Search for the cell housing the specified text and yield its (x, y) center coordinate. 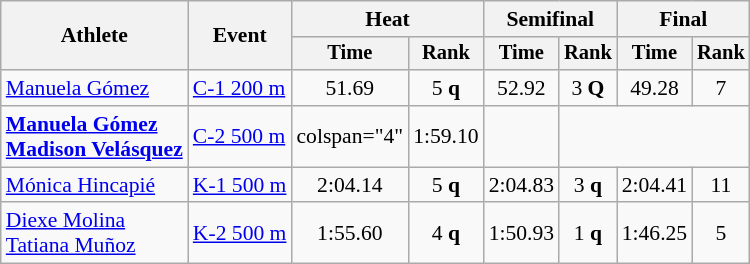
1:50.93 (522, 234)
Mónica Hincapié (94, 185)
1:59.10 (446, 136)
7 (721, 88)
C-2 500 m (240, 136)
K-2 500 m (240, 234)
2:04.83 (522, 185)
1:55.60 (350, 234)
Manuela GómezMadison Velásquez (94, 136)
1 q (588, 234)
colspan="4" (350, 136)
4 q (446, 234)
K-1 500 m (240, 185)
52.92 (522, 88)
2:04.14 (350, 185)
11 (721, 185)
Manuela Gómez (94, 88)
Final (684, 19)
Heat (387, 19)
5 (721, 234)
3 q (588, 185)
Diexe MolinaTatiana Muñoz (94, 234)
Athlete (94, 36)
C-1 200 m (240, 88)
3 Q (588, 88)
51.69 (350, 88)
49.28 (654, 88)
Semifinal (550, 19)
Event (240, 36)
2:04.41 (654, 185)
1:46.25 (654, 234)
